Find where the given text appears and provide that cell's center as [X, Y] coordinate. 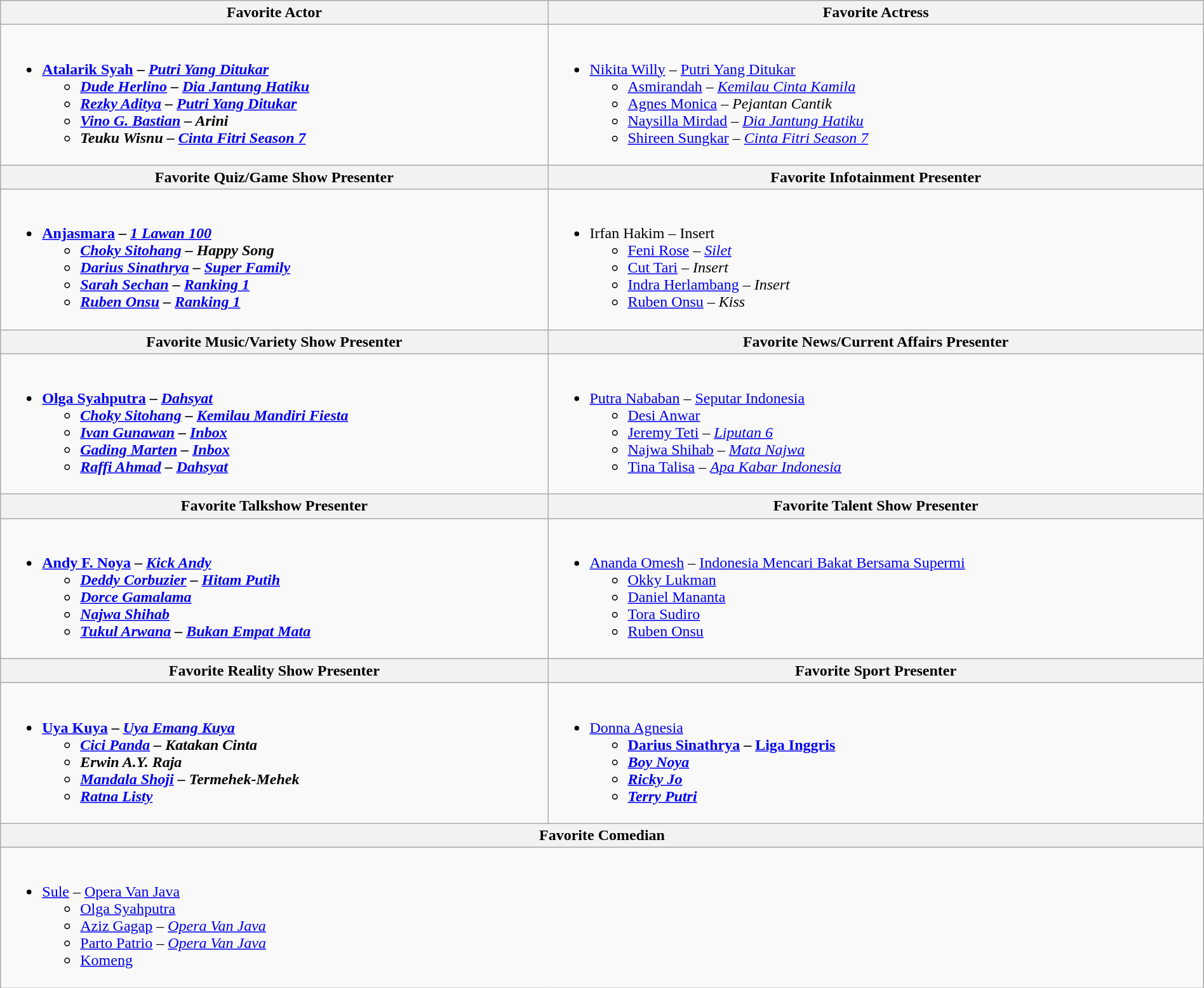
Donna AgnesiaDarius Sinathrya – Liga InggrisBoy NoyaRicky JoTerry Putri [876, 753]
Uya Kuya – Uya Emang KuyaCici Panda – Katakan CintaErwin A.Y. RajaMandala Shoji – Termehek-MehekRatna Listy [274, 753]
Ananda Omesh – Indonesia Mencari Bakat Bersama SupermiOkky LukmanDaniel ManantaTora SudiroRuben Onsu [876, 588]
Favorite Sport Presenter [876, 671]
Favorite Talent Show Presenter [876, 506]
Favorite Actress [876, 13]
Favorite News/Current Affairs Presenter [876, 342]
Sule – Opera Van JavaOlga SyahputraAziz Gagap – Opera Van JavaParto Patrio – Opera Van JavaKomeng [602, 917]
Favorite Talkshow Presenter [274, 506]
Favorite Quiz/Game Show Presenter [274, 177]
Olga Syahputra – DahsyatChoky Sitohang – Kemilau Mandiri FiestaIvan Gunawan – InboxGading Marten – InboxRaffi Ahmad – Dahsyat [274, 424]
Favorite Music/Variety Show Presenter [274, 342]
Putra Nababan – Seputar IndonesiaDesi AnwarJeremy Teti – Liputan 6Najwa Shihab – Mata NajwaTina Talisa – Apa Kabar Indonesia [876, 424]
Favorite Reality Show Presenter [274, 671]
Favorite Infotainment Presenter [876, 177]
Anjasmara – 1 Lawan 100Choky Sitohang – Happy SongDarius Sinathrya – Super FamilySarah Sechan – Ranking 1Ruben Onsu – Ranking 1 [274, 259]
Favorite Actor [274, 13]
Andy F. Noya – Kick AndyDeddy Corbuzier – Hitam PutihDorce GamalamaNajwa ShihabTukul Arwana – Bukan Empat Mata [274, 588]
Irfan Hakim – InsertFeni Rose – SiletCut Tari – InsertIndra Herlambang – InsertRuben Onsu – Kiss [876, 259]
Favorite Comedian [602, 835]
